For the text-containing cell, return its midpoint in [x, y] coordinate format. 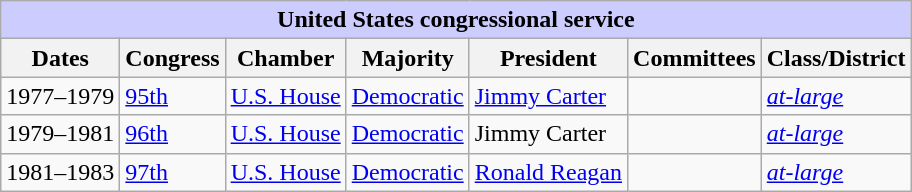
96th [172, 134]
97th [172, 172]
President [548, 58]
Ronald Reagan [548, 172]
1977–1979 [60, 96]
United States congressional service [456, 20]
Congress [172, 58]
1981–1983 [60, 172]
Class/District [836, 58]
Chamber [286, 58]
Dates [60, 58]
Majority [408, 58]
1979–1981 [60, 134]
Committees [695, 58]
95th [172, 96]
